Locate the cell with the specified text and output its (x, y) center coordinate. 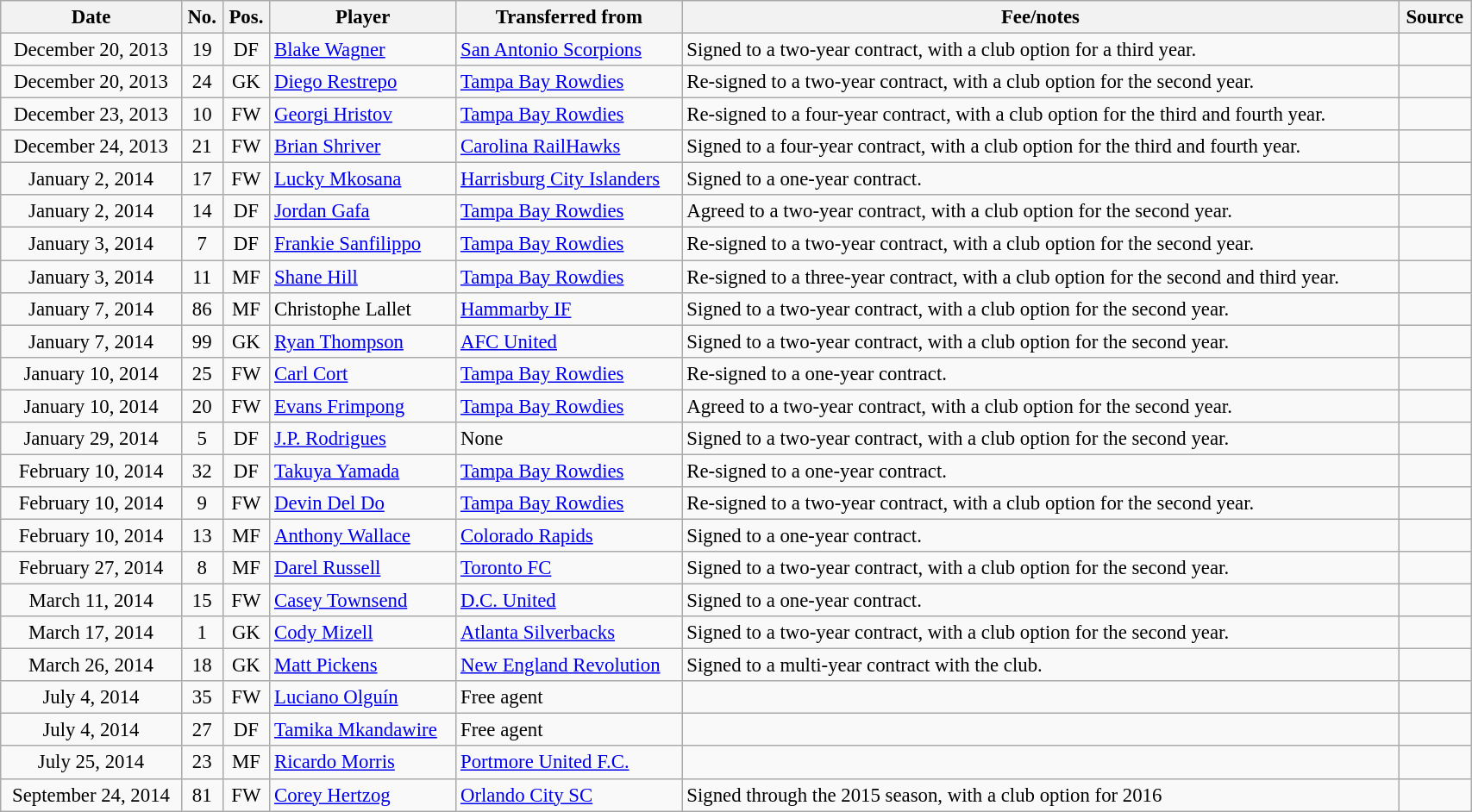
Georgi Hristov (363, 115)
86 (202, 309)
Ryan Thompson (363, 341)
Harrisburg City Islanders (569, 179)
Darel Russell (363, 568)
Atlanta Silverbacks (569, 633)
13 (202, 535)
5 (202, 439)
Carolina RailHawks (569, 147)
7 (202, 244)
81 (202, 795)
9 (202, 503)
18 (202, 665)
8 (202, 568)
Carl Cort (363, 373)
21 (202, 147)
Frankie Sanfilippo (363, 244)
Lucky Mkosana (363, 179)
New England Revolution (569, 665)
March 26, 2014 (91, 665)
Transferred from (569, 17)
March 11, 2014 (91, 601)
14 (202, 211)
19 (202, 50)
D.C. United (569, 601)
March 17, 2014 (91, 633)
23 (202, 763)
Re-signed to a three-year contract, with a club option for the second and third year. (1040, 277)
February 27, 2014 (91, 568)
17 (202, 179)
35 (202, 697)
Source (1435, 17)
AFC United (569, 341)
Takuya Yamada (363, 471)
December 24, 2013 (91, 147)
20 (202, 406)
Ricardo Morris (363, 763)
Signed to a multi-year contract with the club. (1040, 665)
27 (202, 730)
September 24, 2014 (91, 795)
Anthony Wallace (363, 535)
Signed to a two-year contract, with a club option for a third year. (1040, 50)
Re-signed to a four-year contract, with a club option for the third and fourth year. (1040, 115)
J.P. Rodrigues (363, 439)
Player (363, 17)
Hammarby IF (569, 309)
December 23, 2013 (91, 115)
Date (91, 17)
Portmore United F.C. (569, 763)
32 (202, 471)
None (569, 439)
Tamika Mkandawire (363, 730)
Luciano Olguín (363, 697)
Fee/notes (1040, 17)
Shane Hill (363, 277)
Christophe Lallet (363, 309)
24 (202, 82)
Brian Shriver (363, 147)
Pos. (247, 17)
Orlando City SC (569, 795)
July 25, 2014 (91, 763)
Cody Mizell (363, 633)
No. (202, 17)
99 (202, 341)
11 (202, 277)
Matt Pickens (363, 665)
January 29, 2014 (91, 439)
1 (202, 633)
Devin Del Do (363, 503)
Diego Restrepo (363, 82)
Casey Townsend (363, 601)
Signed through the 2015 season, with a club option for 2016 (1040, 795)
Evans Frimpong (363, 406)
Colorado Rapids (569, 535)
Toronto FC (569, 568)
Jordan Gafa (363, 211)
25 (202, 373)
San Antonio Scorpions (569, 50)
Corey Hertzog (363, 795)
15 (202, 601)
10 (202, 115)
Blake Wagner (363, 50)
Signed to a four-year contract, with a club option for the third and fourth year. (1040, 147)
